Search for the cell housing the specified text and yield its [X, Y] center coordinate. 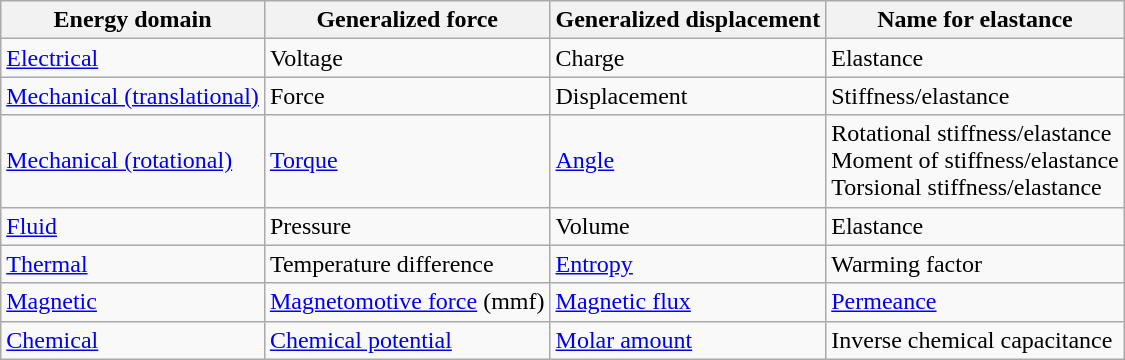
Volume [688, 226]
Molar amount [688, 340]
Entropy [688, 264]
Fluid [133, 226]
Generalized force [407, 20]
Magnetic flux [688, 302]
Warming factor [976, 264]
Name for elastance [976, 20]
Magnetomotive force (mmf) [407, 302]
Angle [688, 161]
Inverse chemical capacitance [976, 340]
Charge [688, 58]
Electrical [133, 58]
Mechanical (rotational) [133, 161]
Force [407, 96]
Chemical [133, 340]
Rotational stiffness/elastanceMoment of stiffness/elastanceTorsional stiffness/elastance [976, 161]
Pressure [407, 226]
Generalized displacement [688, 20]
Energy domain [133, 20]
Chemical potential [407, 340]
Voltage [407, 58]
Thermal [133, 264]
Mechanical (translational) [133, 96]
Magnetic [133, 302]
Displacement [688, 96]
Temperature difference [407, 264]
Permeance [976, 302]
Stiffness/elastance [976, 96]
Torque [407, 161]
